Identify which cell holds the provided text, then report its [X, Y] central coordinate. 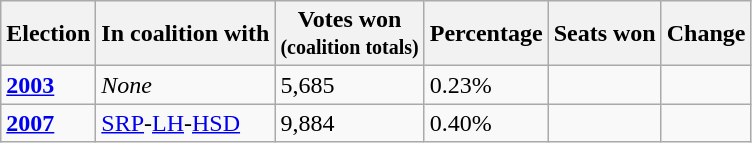
0.40% [486, 123]
5,685 [350, 85]
Percentage [486, 34]
Votes won(coalition totals) [350, 34]
2007 [48, 123]
2003 [48, 85]
Election [48, 34]
Change [706, 34]
None [186, 85]
Seats won [604, 34]
In coalition with [186, 34]
9,884 [350, 123]
0.23% [486, 85]
SRP-LH-HSD [186, 123]
